Identify which cell holds the provided text, then report its [x, y] central coordinate. 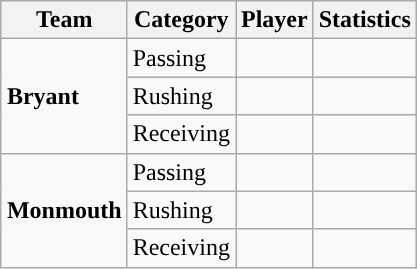
Bryant [64, 96]
Category [181, 20]
Statistics [364, 20]
Monmouth [64, 210]
Team [64, 20]
Player [275, 20]
